Capture the cell that displays the provided text and extract its (X, Y) central coordinate. 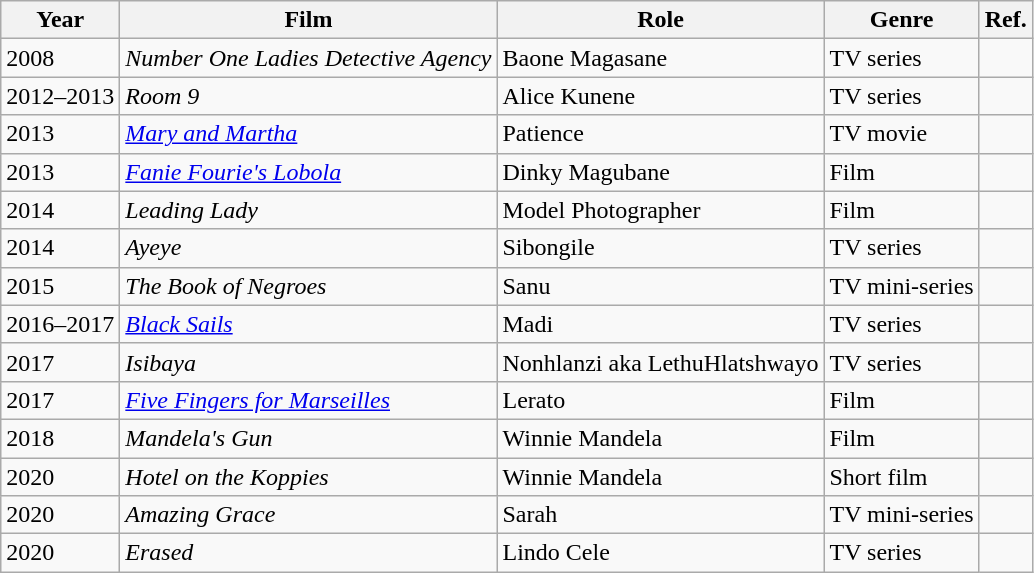
Short film (902, 477)
2016–2017 (60, 324)
Baone Magasane (660, 58)
Black Sails (308, 324)
Ayeye (308, 248)
2015 (60, 286)
Isibaya (308, 362)
Room 9 (308, 96)
Lindo Cele (660, 553)
Number One Ladies Detective Agency (308, 58)
Year (60, 20)
Nonhlanzi aka LethuHlatshwayo (660, 362)
Leading Lady (308, 210)
Role (660, 20)
Ref. (1006, 20)
Dinky Magubane (660, 172)
Mary and Martha (308, 134)
2012–2013 (60, 96)
Five Fingers for Marseilles (308, 400)
The Book of Negroes (308, 286)
Patience (660, 134)
TV movie (902, 134)
2008 (60, 58)
Fanie Fourie's Lobola (308, 172)
Madi (660, 324)
Erased (308, 553)
Genre (902, 20)
Sanu (660, 286)
2018 (60, 438)
Sarah (660, 515)
Amazing Grace (308, 515)
Hotel on the Koppies (308, 477)
Lerato (660, 400)
Alice Kunene (660, 96)
Model Photographer (660, 210)
Mandela's Gun (308, 438)
Sibongile (660, 248)
